Determine the (X, Y) coordinate at the center of the cell enclosing the given text.  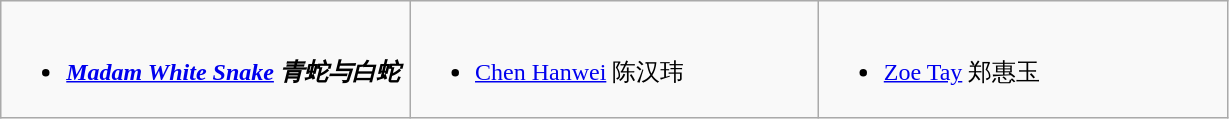
Madam White Snake 青蛇与白蛇 (206, 60)
Chen Hanwei 陈汉玮 (614, 60)
Zoe Tay 郑惠玉 (1022, 60)
